Return (X, Y) of the center of cell containing provided text 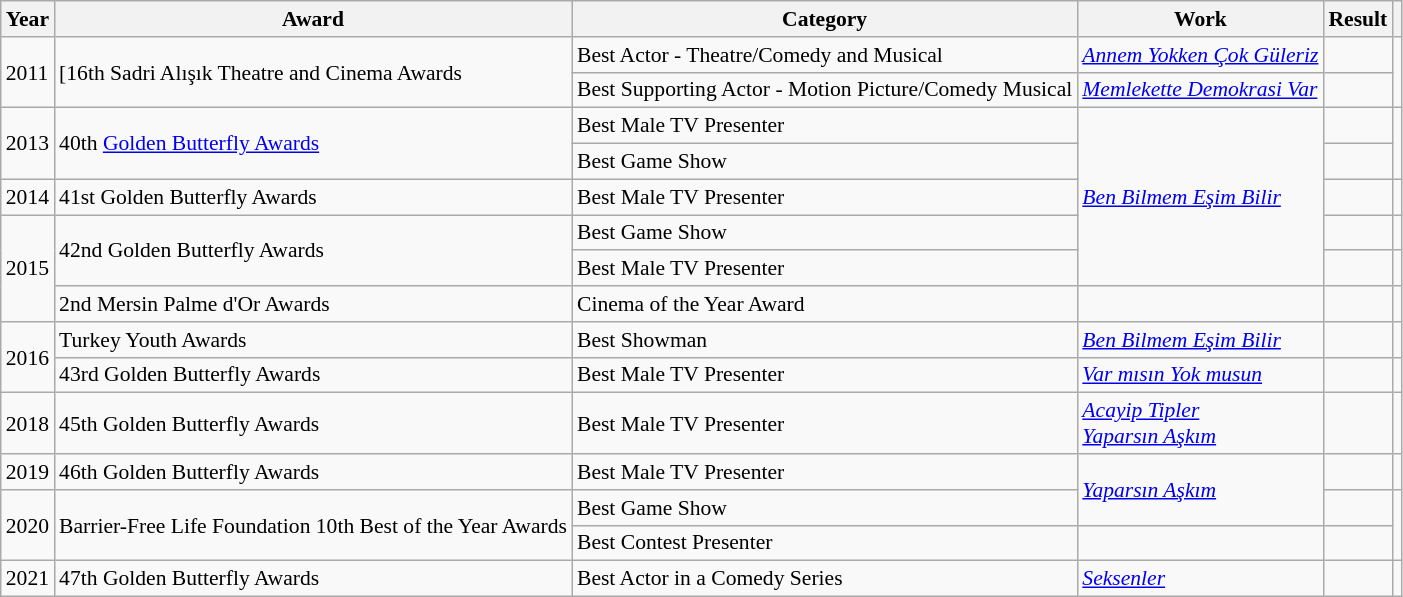
40th Golden Butterfly Awards (313, 144)
41st Golden Butterfly Awards (313, 197)
[16th Sadri Alışık Theatre and Cinema Awards (313, 72)
Annem Yokken Çok Güleriz (1200, 55)
Best Showman (824, 340)
2020 (28, 526)
2021 (28, 579)
Best Contest Presenter (824, 543)
45th Golden Butterfly Awards (313, 424)
Cinema of the Year Award (824, 304)
Result (1358, 19)
Best Supporting Actor - Motion Picture/Comedy Musical (824, 90)
42nd Golden Butterfly Awards (313, 250)
Best Actor - Theatre/Comedy and Musical (824, 55)
Memlekette Demokrasi Var (1200, 90)
Award (313, 19)
Work (1200, 19)
Var mısın Yok musun (1200, 375)
2nd Mersin Palme d'Or Awards (313, 304)
2018 (28, 424)
2013 (28, 144)
Year (28, 19)
2014 (28, 197)
47th Golden Butterfly Awards (313, 579)
Turkey Youth Awards (313, 340)
2016 (28, 358)
Best Actor in a Comedy Series (824, 579)
Acayip TiplerYaparsın Aşkım (1200, 424)
2011 (28, 72)
46th Golden Butterfly Awards (313, 472)
2019 (28, 472)
Yaparsın Aşkım (1200, 490)
Category (824, 19)
2015 (28, 268)
Barrier-Free Life Foundation 10th Best of the Year Awards (313, 526)
Seksenler (1200, 579)
43rd Golden Butterfly Awards (313, 375)
